Determine the [X, Y] coordinate at the center of the cell enclosing the given text.  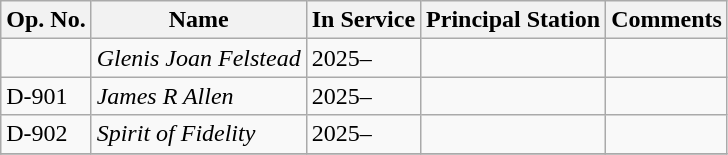
Principal Station [514, 20]
Glenis Joan Felstead [198, 58]
Comments [667, 20]
Op. No. [46, 20]
Spirit of Fidelity [198, 134]
D-901 [46, 96]
Name [198, 20]
D-902 [46, 134]
In Service [363, 20]
James R Allen [198, 96]
